Pinpoint the cell where the given text exists, returning its (X, Y) midpoint coordinate. 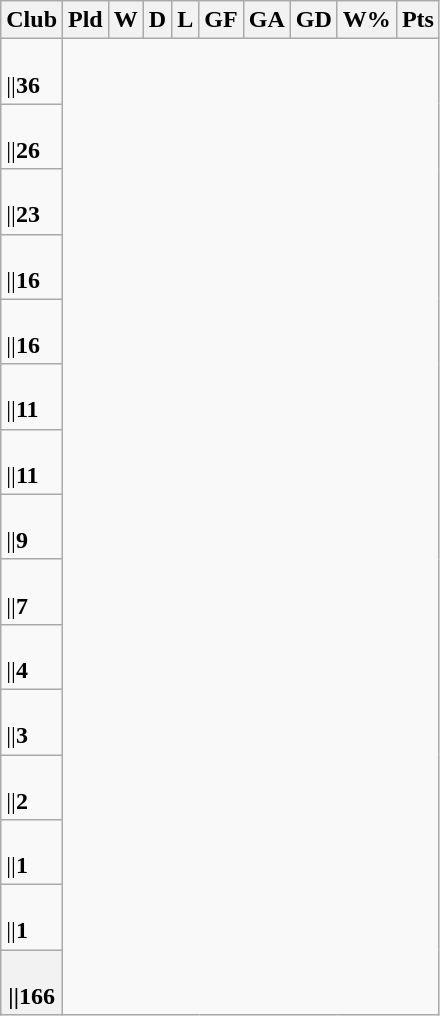
||166 (32, 982)
||36 (32, 72)
GF (221, 20)
GD (314, 20)
GA (266, 20)
||9 (32, 526)
Pts (418, 20)
D (157, 20)
||3 (32, 722)
||2 (32, 786)
||4 (32, 656)
||26 (32, 136)
Pld (86, 20)
||7 (32, 592)
W% (366, 20)
||23 (32, 202)
Club (32, 20)
W (126, 20)
L (186, 20)
